Return the (X, Y) coordinate for the center point of the cell that contains the specified text.  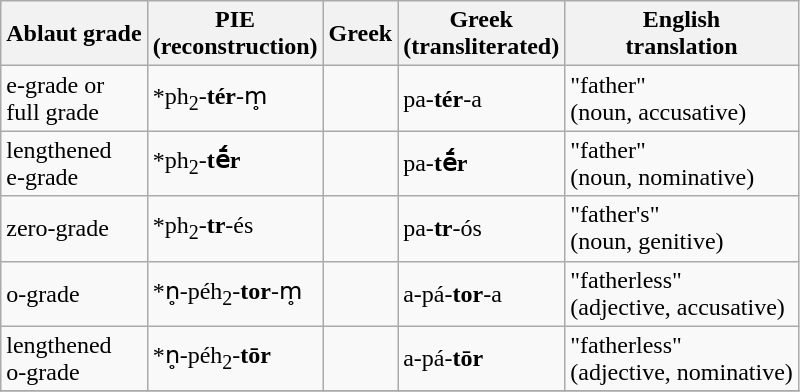
Greek (360, 34)
pa-tér-a (482, 98)
Englishtranslation (682, 34)
"fatherless"(adjective, accusative) (682, 294)
*ph2-tr-és (235, 228)
Ablaut grade (74, 34)
e-grade orfull grade (74, 98)
Greek(transliterated) (482, 34)
"fatherless"(adjective, nominative) (682, 358)
pa-tr-ós (482, 228)
pa-tḗr (482, 164)
a-pá-tōr (482, 358)
a-pá-tor-a (482, 294)
"father"(noun, nominative) (682, 164)
lengthenedo-grade (74, 358)
PIE(reconstruction) (235, 34)
zero-grade (74, 228)
*ph2-tér-m̥ (235, 98)
*ph2-tḗr (235, 164)
lengthenede-grade (74, 164)
"father"(noun, accusative) (682, 98)
o-grade (74, 294)
"father's"(noun, genitive) (682, 228)
*n̥-péh2-tor-m̥ (235, 294)
*n̥-péh2-tōr (235, 358)
